Scan for the cell matching the given text and deliver its (x, y) coordinate at center. 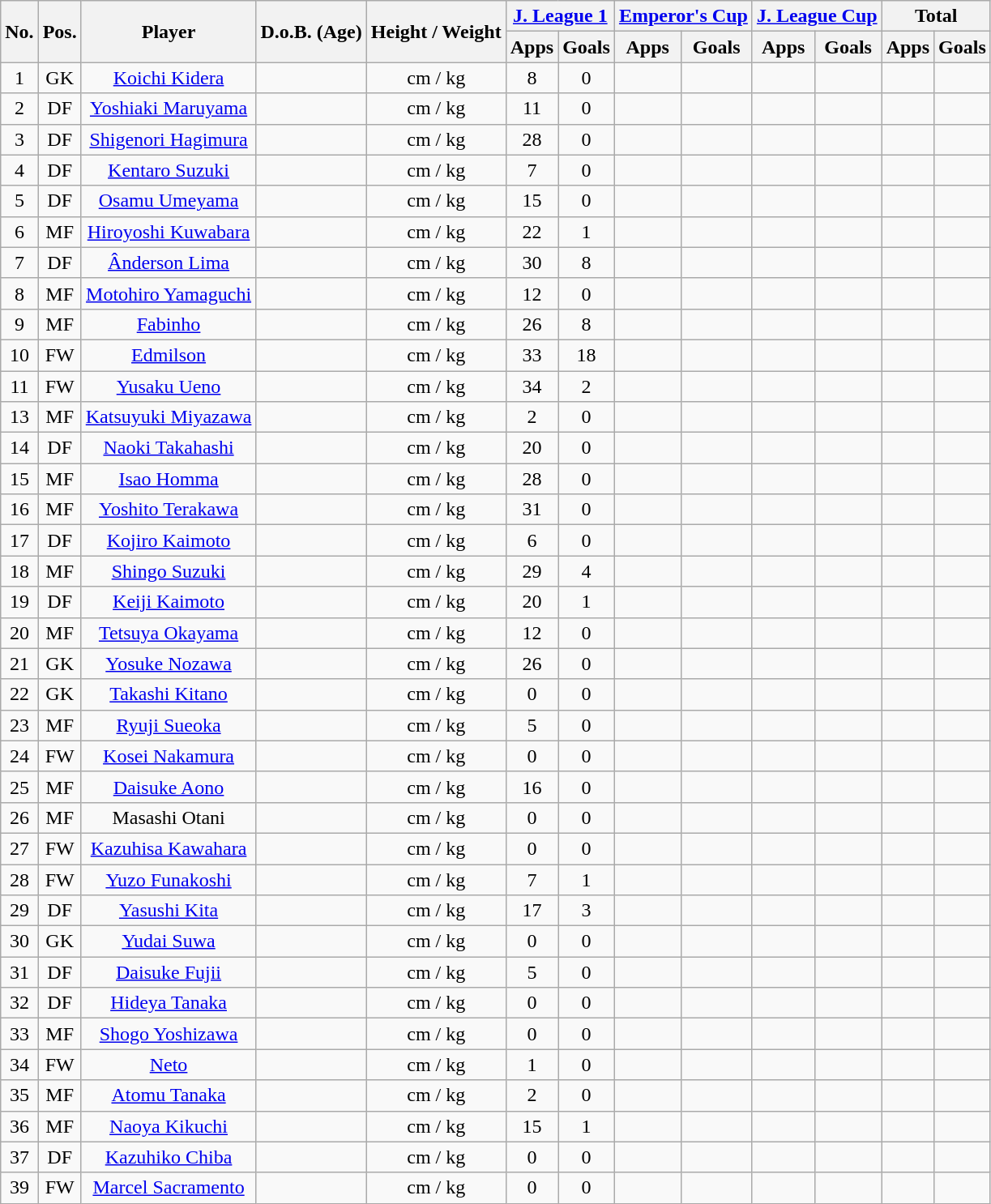
Tetsuya Okayama (169, 633)
Pos. (60, 32)
Koichi Kidera (169, 78)
Katsuyuki Miyazawa (169, 417)
Height / Weight (436, 32)
Yoshito Terakawa (169, 510)
Yasushi Kita (169, 911)
25 (19, 787)
35 (19, 1095)
J. League Cup (817, 16)
Shogo Yoshizawa (169, 1034)
36 (19, 1126)
Emperor's Cup (683, 16)
Atomu Tanaka (169, 1095)
Yosuke Nozawa (169, 664)
13 (19, 417)
Yuzo Funakoshi (169, 879)
Edmilson (169, 355)
Fabinho (169, 324)
27 (19, 848)
Kojiro Kaimoto (169, 540)
Isao Homma (169, 479)
Kentaro Suzuki (169, 170)
Keiji Kaimoto (169, 602)
Yoshiaki Maruyama (169, 109)
No. (19, 32)
Player (169, 32)
Hideya Tanaka (169, 1003)
Yudai Suwa (169, 941)
Neto (169, 1065)
10 (19, 355)
Ryuji Sueoka (169, 725)
Kosei Nakamura (169, 756)
J. League 1 (560, 16)
Total (936, 16)
37 (19, 1157)
Osamu Umeyama (169, 201)
Shingo Suzuki (169, 571)
19 (19, 602)
Yusaku Ueno (169, 386)
Daisuke Aono (169, 787)
14 (19, 448)
24 (19, 756)
32 (19, 1003)
9 (19, 324)
21 (19, 664)
Hiroyoshi Kuwabara (169, 232)
Naoki Takahashi (169, 448)
Masashi Otani (169, 818)
Naoya Kikuchi (169, 1126)
Daisuke Fujii (169, 972)
Marcel Sacramento (169, 1188)
Kazuhisa Kawahara (169, 848)
Kazuhiko Chiba (169, 1157)
Takashi Kitano (169, 694)
Ânderson Lima (169, 263)
23 (19, 725)
39 (19, 1188)
Motohiro Yamaguchi (169, 293)
Shigenori Hagimura (169, 139)
D.o.B. (Age) (311, 32)
